For the text-containing cell, return its midpoint in [x, y] coordinate format. 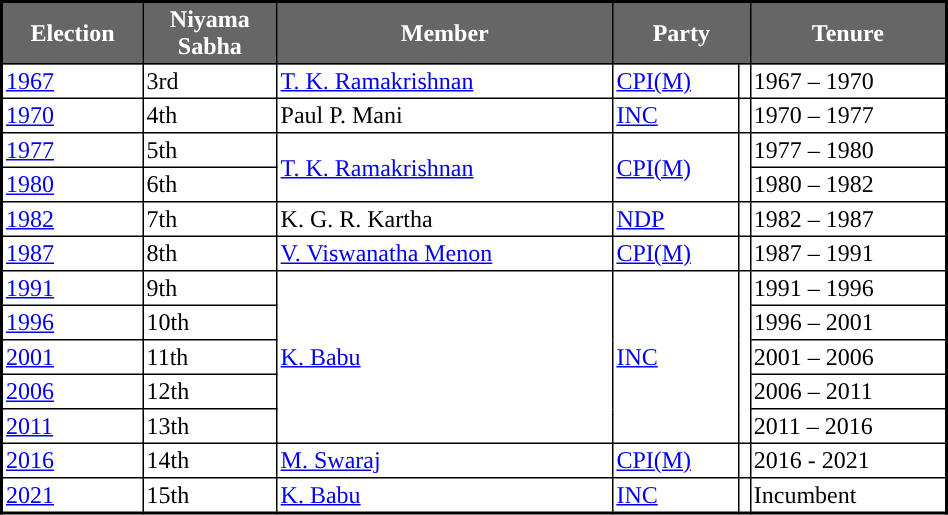
1980 – 1982 [848, 184]
1977 [72, 150]
1996 – 2001 [848, 322]
6th [210, 184]
V. Viswanatha Menon [445, 253]
9th [210, 288]
2006 – 2011 [848, 391]
1987 [72, 253]
2001 – 2006 [848, 357]
1967 – 1970 [848, 81]
12th [210, 391]
NiyamaSabha [210, 33]
1982 – 1987 [848, 219]
Paul P. Mani [445, 115]
2011 [72, 426]
14th [210, 460]
Party [682, 33]
M. Swaraj [445, 460]
1980 [72, 184]
2006 [72, 391]
1967 [72, 81]
1982 [72, 219]
Election [72, 33]
2016 [72, 460]
13th [210, 426]
10th [210, 322]
1987 – 1991 [848, 253]
1970 – 1977 [848, 115]
1991 [72, 288]
1970 [72, 115]
1996 [72, 322]
Incumbent [848, 496]
Member [445, 33]
Tenure [848, 33]
2011 – 2016 [848, 426]
1991 – 1996 [848, 288]
1977 – 1980 [848, 150]
2016 - 2021 [848, 460]
4th [210, 115]
5th [210, 150]
8th [210, 253]
K. G. R. Kartha [445, 219]
2021 [72, 496]
7th [210, 219]
NDP [676, 219]
11th [210, 357]
2001 [72, 357]
3rd [210, 81]
15th [210, 496]
